Detect which cell encompasses the target text, then output its (X, Y) center coordinate. 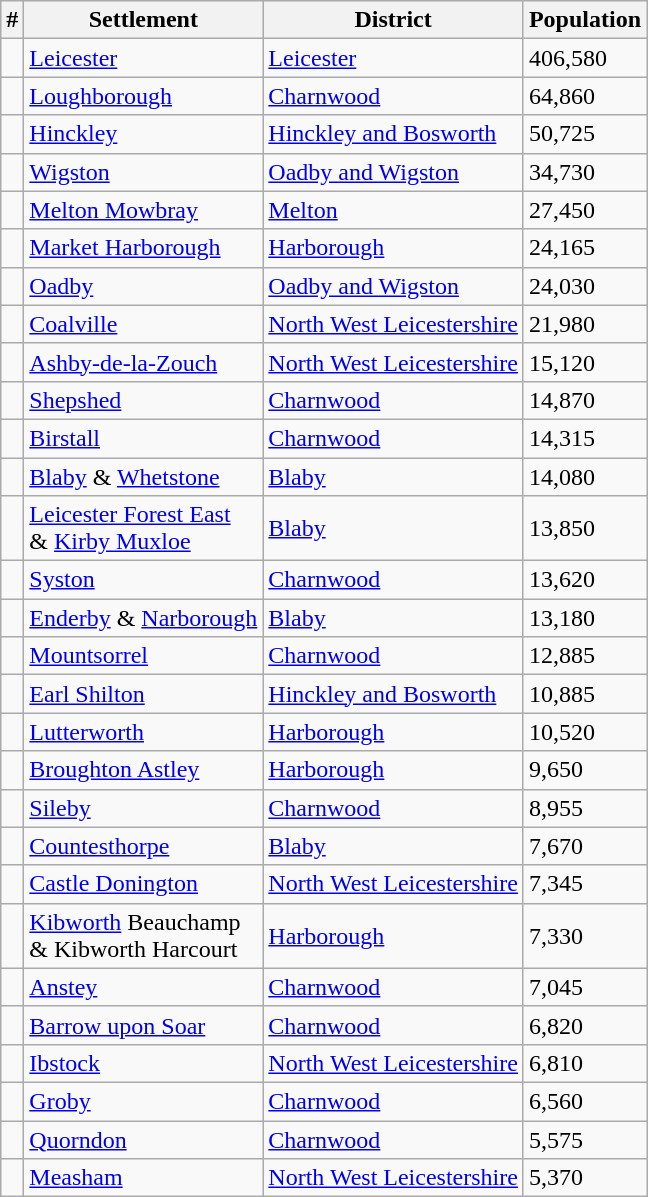
Hinckley (144, 134)
21,980 (584, 324)
5,575 (584, 1139)
Broughton Astley (144, 770)
7,670 (584, 846)
Castle Donington (144, 884)
Anstey (144, 987)
Earl Shilton (144, 694)
13,620 (584, 580)
Ibstock (144, 1063)
Market Harborough (144, 248)
Loughborough (144, 96)
Mountsorrel (144, 656)
Quorndon (144, 1139)
Measham (144, 1178)
7,330 (584, 936)
6,820 (584, 1025)
Blaby & Whetstone (144, 477)
8,955 (584, 808)
7,345 (584, 884)
Settlement (144, 20)
406,580 (584, 58)
Enderby & Narborough (144, 618)
Groby (144, 1101)
Wigston (144, 172)
12,885 (584, 656)
14,870 (584, 400)
14,080 (584, 477)
Leicester Forest East& Kirby Muxloe (144, 528)
24,165 (584, 248)
34,730 (584, 172)
6,810 (584, 1063)
Oadby (144, 286)
15,120 (584, 362)
6,560 (584, 1101)
Coalville (144, 324)
10,520 (584, 732)
Birstall (144, 438)
9,650 (584, 770)
50,725 (584, 134)
27,450 (584, 210)
Lutterworth (144, 732)
64,860 (584, 96)
7,045 (584, 987)
Countesthorpe (144, 846)
District (394, 20)
Kibworth Beauchamp& Kibworth Harcourt (144, 936)
Melton (394, 210)
Population (584, 20)
Barrow upon Soar (144, 1025)
Shepshed (144, 400)
14,315 (584, 438)
Melton Mowbray (144, 210)
10,885 (584, 694)
Sileby (144, 808)
13,850 (584, 528)
13,180 (584, 618)
# (12, 20)
Ashby-de-la-Zouch (144, 362)
24,030 (584, 286)
Syston (144, 580)
5,370 (584, 1178)
